Output the [X, Y] coordinate of the center of the cell containing the given text.  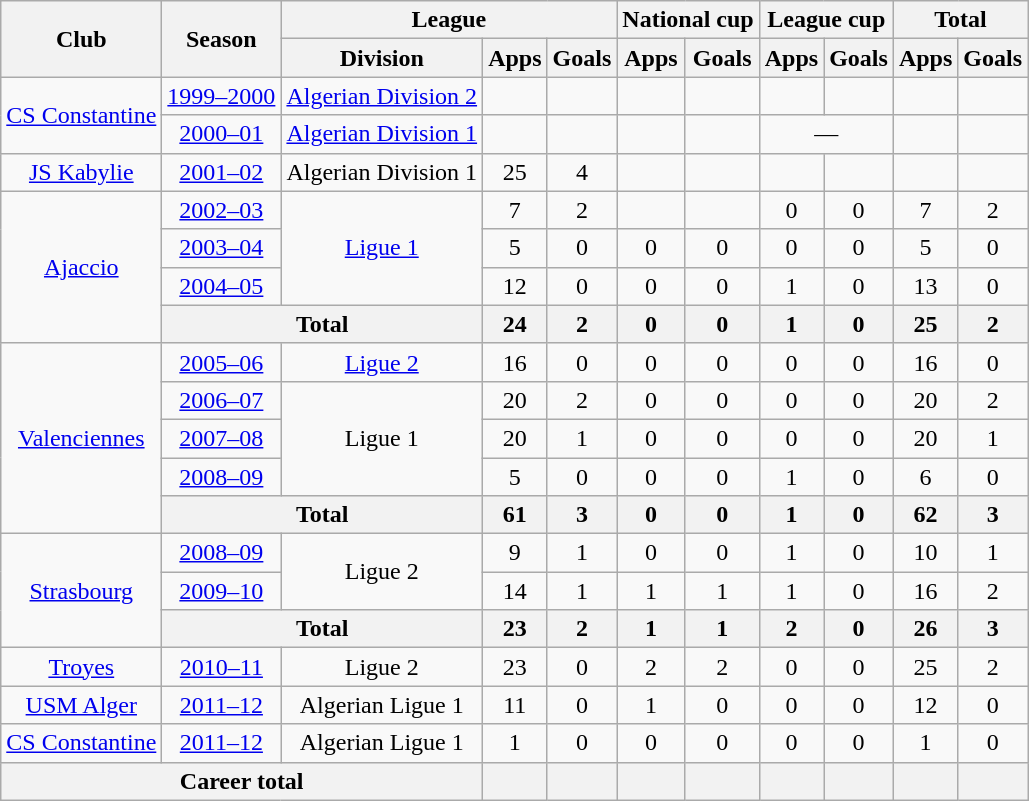
2010–11 [222, 667]
Division [382, 58]
League [449, 20]
Valenciennes [82, 438]
2001–02 [222, 172]
Troyes [82, 667]
9 [515, 553]
4 [582, 172]
24 [515, 324]
Algerian Division 2 [382, 96]
League cup [826, 20]
Club [82, 39]
2004–05 [222, 286]
13 [925, 286]
1999–2000 [222, 96]
Season [222, 39]
2006–07 [222, 400]
2002–03 [222, 210]
14 [515, 591]
10 [925, 553]
61 [515, 515]
6 [925, 477]
USM Alger [82, 705]
2003–04 [222, 248]
JS Kabylie [82, 172]
— [826, 134]
2009–10 [222, 591]
62 [925, 515]
Ajaccio [82, 267]
2000–01 [222, 134]
2005–06 [222, 362]
Career total [242, 781]
National cup [688, 20]
Strasbourg [82, 591]
26 [925, 629]
11 [515, 705]
2007–08 [222, 438]
